Extract the [x, y] coordinate from the center of the cell holding the provided text.  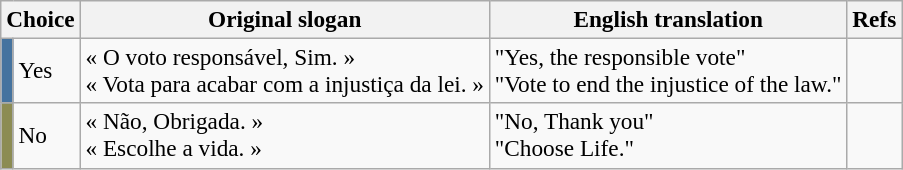
"No, Thank you""Choose Life." [668, 136]
Choice [40, 19]
« Não, Obrigada. » « Escolhe a vida. » [284, 136]
Original slogan [284, 19]
No [46, 136]
Refs [874, 19]
« O voto responsável, Sim. »« Vota para acabar com a injustiça da lei. » [284, 70]
"Yes, the responsible vote""Vote to end the injustice of the law." [668, 70]
English translation [668, 19]
Yes [46, 70]
